For the text-containing cell, return its midpoint in [X, Y] coordinate format. 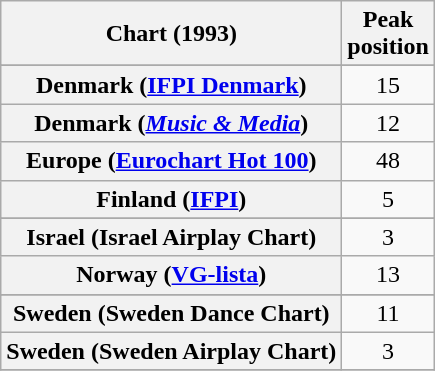
Peakposition [388, 34]
Israel (Israel Airplay Chart) [172, 237]
Sweden (Sweden Dance Chart) [172, 313]
Europe (Eurochart Hot 100) [172, 161]
Chart (1993) [172, 34]
13 [388, 275]
12 [388, 123]
Denmark (IFPI Denmark) [172, 85]
11 [388, 313]
15 [388, 85]
5 [388, 199]
Norway (VG-lista) [172, 275]
Sweden (Sweden Airplay Chart) [172, 351]
Denmark (Music & Media) [172, 123]
Finland (IFPI) [172, 199]
48 [388, 161]
